Locate the cell with the specified text and output its (X, Y) center coordinate. 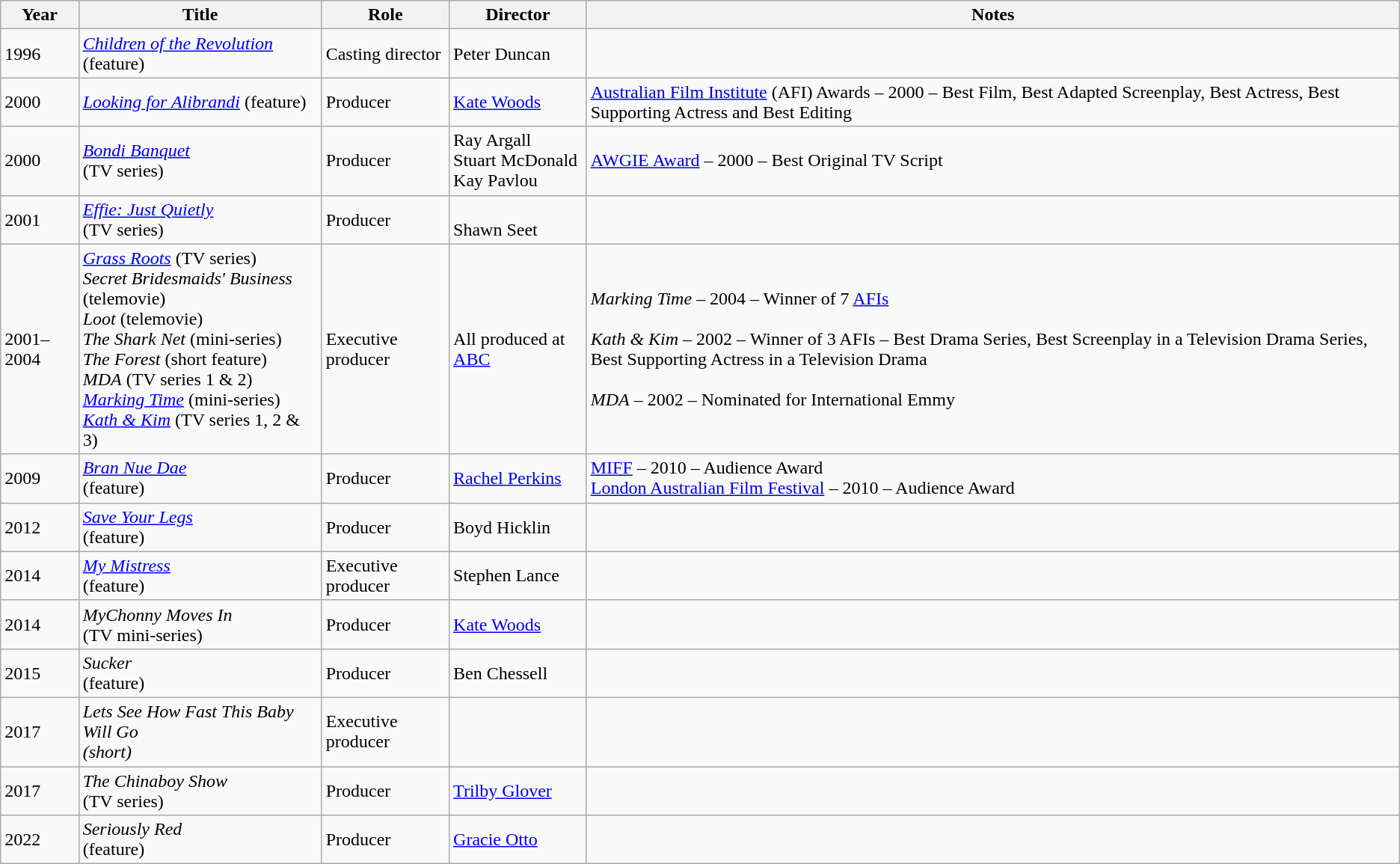
My Mistress(feature) (200, 576)
2022 (40, 839)
Rachel Perkins (518, 479)
1996 (40, 54)
Lets See How Fast This Baby Will Go(short) (200, 732)
Children of the Revolution(feature) (200, 54)
Trilby Glover (518, 790)
Sucker(feature) (200, 673)
Australian Film Institute (AFI) Awards – 2000 – Best Film, Best Adapted Screenplay, Best Actress, Best Supporting Actress and Best Editing (993, 102)
2001–2004 (40, 349)
Stephen Lance (518, 576)
Boyd Hicklin (518, 527)
Ben Chessell (518, 673)
Looking for Alibrandi (feature) (200, 102)
The Chinaboy Show(TV series) (200, 790)
AWGIE Award – 2000 – Best Original TV Script (993, 161)
MyChonny Moves In(TV mini-series) (200, 624)
All produced at ABC (518, 349)
Save Your Legs(feature) (200, 527)
Effie: Just Quietly(TV series) (200, 220)
Shawn Seet (518, 220)
Notes (993, 15)
MIFF – 2010 – Audience AwardLondon Australian Film Festival – 2010 – Audience Award (993, 479)
Bran Nue Dae(feature) (200, 479)
2009 (40, 479)
2001 (40, 220)
2012 (40, 527)
Year (40, 15)
Bondi Banquet(TV series) (200, 161)
Ray ArgallStuart McDonaldKay Pavlou (518, 161)
Role (385, 15)
Director (518, 15)
Seriously Red(feature) (200, 839)
Peter Duncan (518, 54)
Casting director (385, 54)
2015 (40, 673)
Title (200, 15)
Gracie Otto (518, 839)
